Scan for the cell matching the given text and deliver its [X, Y] coordinate at center. 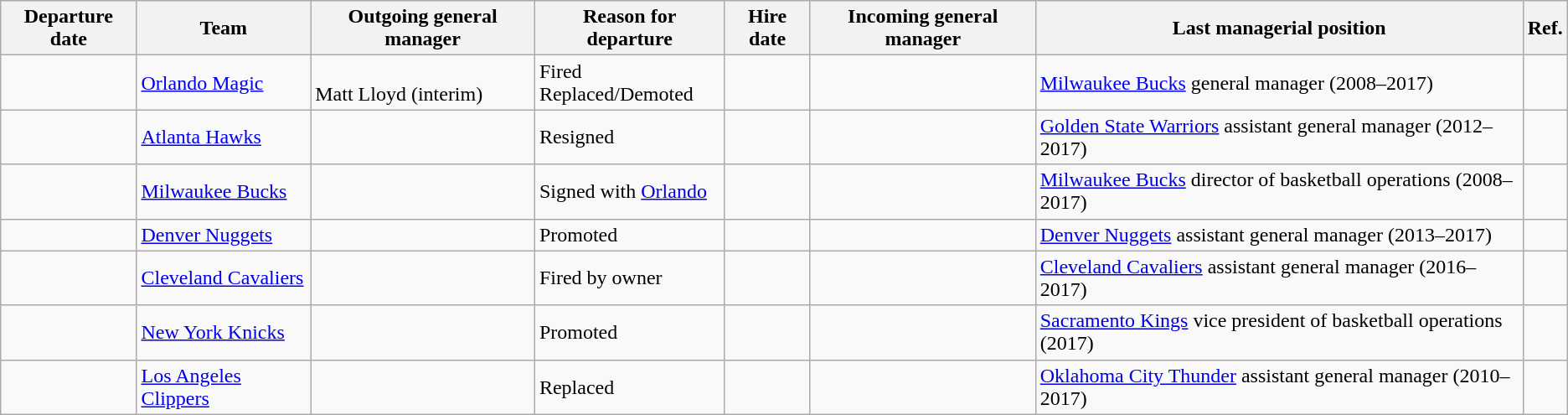
Milwaukee Bucks general manager (2008–2017) [1279, 82]
Departure date [69, 29]
FiredReplaced/Demoted [630, 82]
New York Knicks [224, 332]
Golden State Warriors assistant general manager (2012–2017) [1279, 137]
Sacramento Kings vice president of basketball operations (2017) [1279, 332]
Oklahoma City Thunder assistant general manager (2010–2017) [1279, 387]
Replaced [630, 387]
Signed with Orlando [630, 191]
Denver Nuggets [224, 235]
Cleveland Cavaliers [224, 278]
Resigned [630, 137]
Atlanta Hawks [224, 137]
Outgoing general manager [423, 29]
Denver Nuggets assistant general manager (2013–2017) [1279, 235]
Fired by owner [630, 278]
Los Angeles Clippers [224, 387]
Milwaukee Bucks [224, 191]
Milwaukee Bucks director of basketball operations (2008–2017) [1279, 191]
Matt Lloyd (interim) [423, 82]
Incoming general manager [923, 29]
Team [224, 29]
Orlando Magic [224, 82]
Ref. [1545, 29]
Hire date [767, 29]
Last managerial position [1279, 29]
Reason for departure [630, 29]
Cleveland Cavaliers assistant general manager (2016–2017) [1279, 278]
